Extract the [x, y] coordinate from the center of the cell holding the provided text.  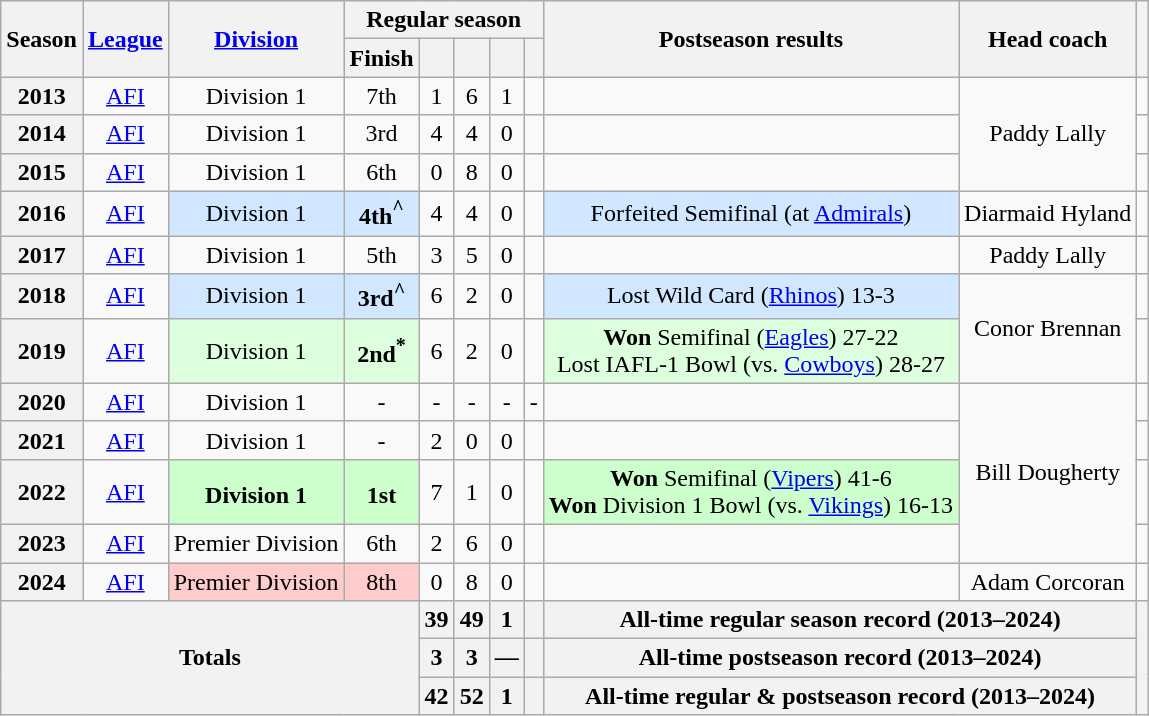
All-time regular & postseason record (2013–2024) [840, 696]
2021 [42, 440]
Regular season [444, 20]
3rd [382, 134]
Conor Brennan [1048, 329]
Division [256, 39]
Finish [382, 58]
8th [382, 582]
39 [436, 620]
4th^ [382, 214]
2022 [42, 492]
Lost Wild Card (Rhinos) 13-3 [750, 296]
7th [382, 96]
Diarmaid Hyland [1048, 214]
— [506, 658]
2013 [42, 96]
2024 [42, 582]
49 [472, 620]
Season [42, 39]
Bill Dougherty [1048, 472]
2014 [42, 134]
Head coach [1048, 39]
2023 [42, 543]
Totals [210, 658]
42 [436, 696]
2nd* [382, 350]
All-time regular season record (2013–2024) [840, 620]
2016 [42, 214]
5th [382, 255]
2019 [42, 350]
Won Semifinal (Eagles) 27-22Lost IAFL-1 Bowl (vs. Cowboys) 28-27 [750, 350]
2020 [42, 402]
3rd^ [382, 296]
5 [472, 255]
7 [436, 492]
2018 [42, 296]
Forfeited Semifinal (at Admirals) [750, 214]
2015 [42, 172]
Postseason results [750, 39]
1st [382, 492]
2017 [42, 255]
Won Semifinal (Vipers) 41-6Won Division 1 Bowl (vs. Vikings) 16-13 [750, 492]
Adam Corcoran [1048, 582]
52 [472, 696]
League [125, 39]
All-time postseason record (2013–2024) [840, 658]
